Return (x, y) of the center of cell containing provided text 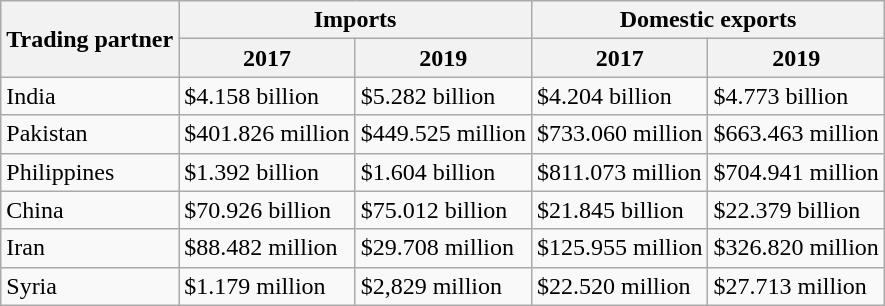
$1.604 billion (443, 172)
Iran (90, 248)
$125.955 million (620, 248)
$2,829 million (443, 286)
$21.845 billion (620, 210)
$4.158 billion (267, 96)
$5.282 billion (443, 96)
India (90, 96)
Trading partner (90, 39)
Imports (356, 20)
$75.012 billion (443, 210)
$811.073 million (620, 172)
Philippines (90, 172)
$449.525 million (443, 134)
$29.708 million (443, 248)
$1.179 million (267, 286)
$4.204 billion (620, 96)
$733.060 million (620, 134)
$22.520 million (620, 286)
$1.392 billion (267, 172)
Syria (90, 286)
$4.773 billion (796, 96)
$27.713 million (796, 286)
$401.826 million (267, 134)
$663.463 million (796, 134)
$704.941 million (796, 172)
$70.926 billion (267, 210)
Domestic exports (708, 20)
$22.379 billion (796, 210)
China (90, 210)
Pakistan (90, 134)
$88.482 million (267, 248)
$326.820 million (796, 248)
